Provide the [X, Y] coordinate of the cell's center where the given text is located.  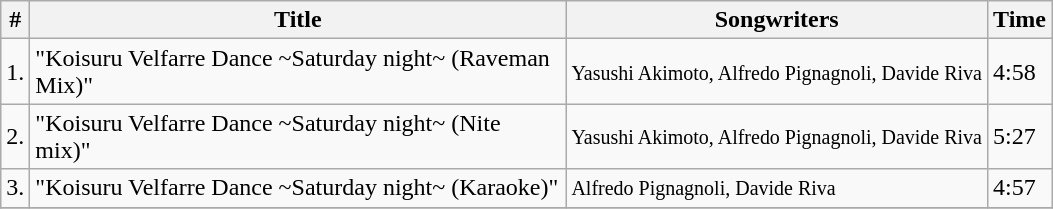
Title [298, 20]
"Koisuru Velfarre Dance ~Saturday night~ (Nite mix)" [298, 136]
4:57 [1020, 188]
"Koisuru Velfarre Dance ~Saturday night~ (Karaoke)" [298, 188]
Alfredo Pignagnoli, Davide Riva [777, 188]
5:27 [1020, 136]
Time [1020, 20]
"Koisuru Velfarre Dance ~Saturday night~ (Raveman Mix)" [298, 72]
# [16, 20]
1. [16, 72]
2. [16, 136]
Songwriters [777, 20]
4:58 [1020, 72]
3. [16, 188]
